For the text-containing cell, return its midpoint in (X, Y) coordinate format. 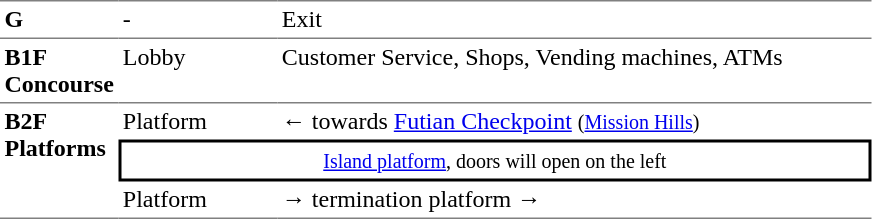
Exit (574, 19)
Lobby (198, 71)
Customer Service, Shops, Vending machines, ATMs (574, 71)
Island platform, doors will open on the left (494, 161)
← towards Futian Checkpoint (Mission Hills) (574, 122)
Platform (198, 122)
G (59, 19)
B1FConcourse (59, 71)
- (198, 19)
